Determine the (X, Y) coordinate at the center of the cell enclosing the given text.  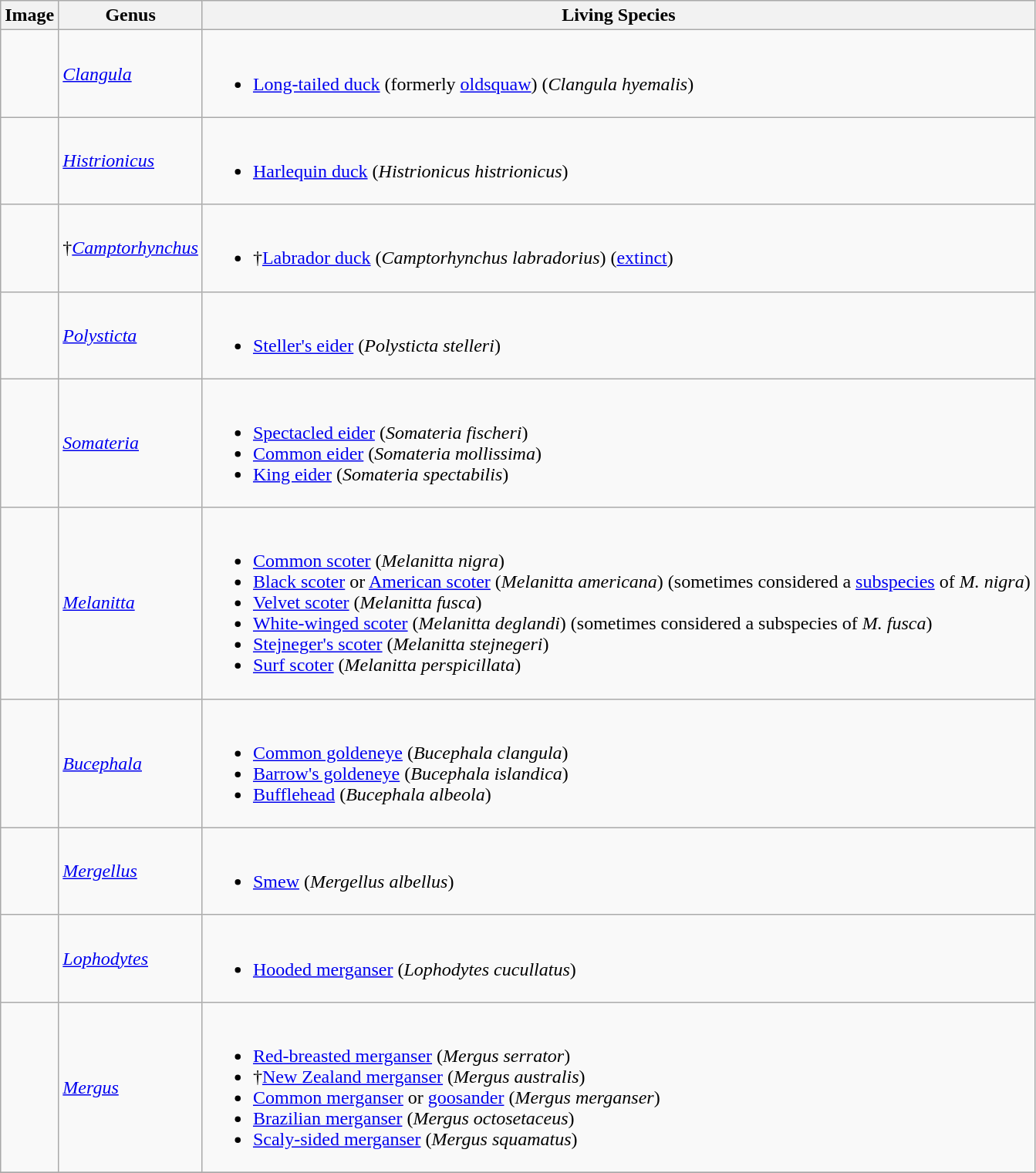
Somateria (131, 443)
†Labrador duck (Camptorhynchus labradorius) (extinct) (619, 248)
Spectacled eider (Somateria fischeri)Common eider (Somateria mollissima)King eider (Somateria spectabilis) (619, 443)
Mergus (131, 1087)
Steller's eider (Polysticta stelleri) (619, 335)
Histrionicus (131, 160)
Bucephala (131, 763)
Living Species (619, 15)
Image (29, 15)
Lophodytes (131, 958)
Harlequin duck (Histrionicus histrionicus) (619, 160)
Polysticta (131, 335)
Mergellus (131, 871)
Smew (Mergellus albellus) (619, 871)
Clangula (131, 74)
Genus (131, 15)
Common goldeneye (Bucephala clangula)Barrow's goldeneye (Bucephala islandica)Bufflehead (Bucephala albeola) (619, 763)
Hooded merganser (Lophodytes cucullatus) (619, 958)
Long-tailed duck (formerly oldsquaw) (Clangula hyemalis) (619, 74)
Melanitta (131, 603)
†Camptorhynchus (131, 248)
